Locate the cell with the specified text and output its [X, Y] center coordinate. 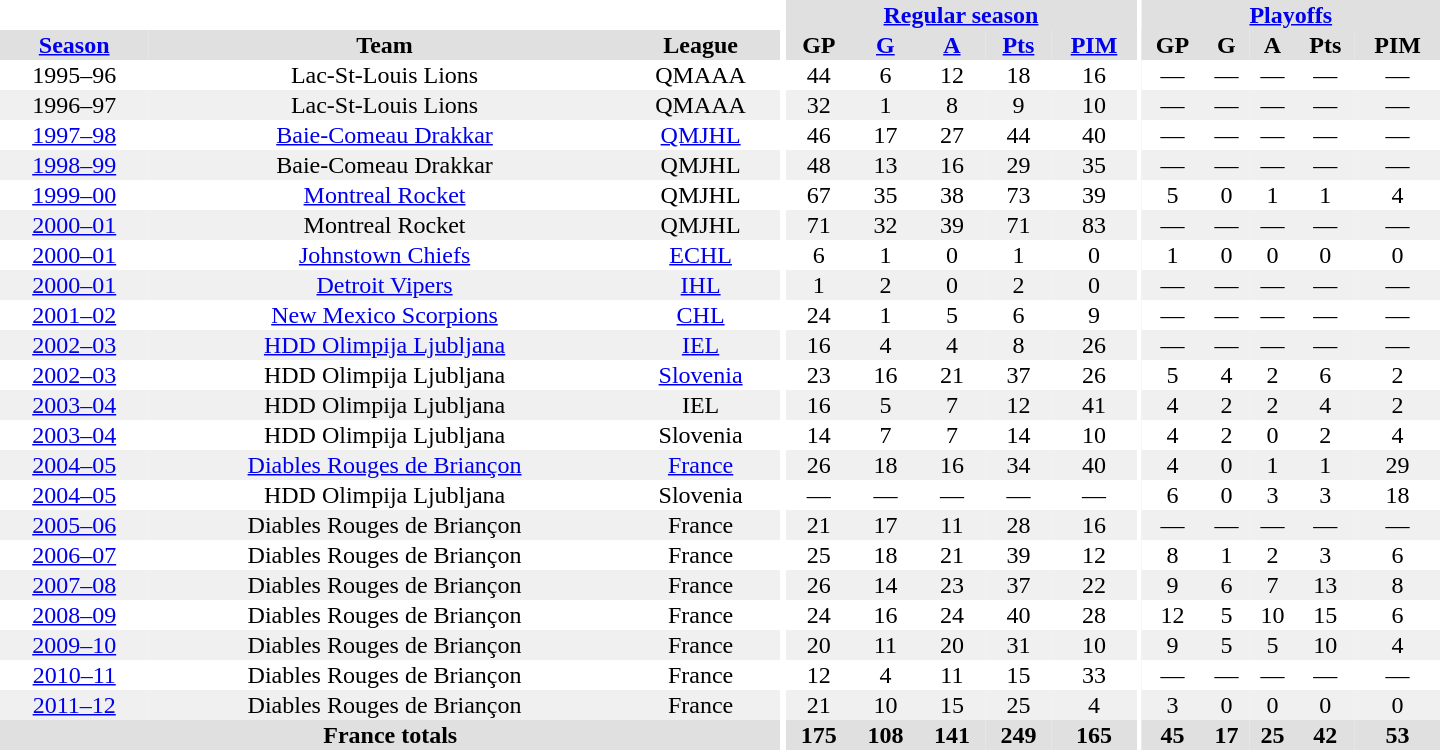
249 [1018, 735]
175 [820, 735]
New Mexico Scorpions [384, 315]
31 [1018, 645]
1999–00 [74, 195]
46 [820, 135]
Johnstown Chiefs [384, 255]
France totals [390, 735]
38 [952, 195]
22 [1094, 585]
2005–06 [74, 525]
1998–99 [74, 165]
108 [886, 735]
Season [74, 45]
2001–02 [74, 315]
ECHL [701, 255]
IHL [701, 285]
2011–12 [74, 705]
53 [1398, 735]
2010–11 [74, 675]
2008–09 [74, 615]
Regular season [962, 15]
73 [1018, 195]
CHL [701, 315]
165 [1094, 735]
1995–96 [74, 75]
141 [952, 735]
48 [820, 165]
Detroit Vipers [384, 285]
67 [820, 195]
Playoffs [1290, 15]
2009–10 [74, 645]
1996–97 [74, 105]
27 [952, 135]
83 [1094, 225]
45 [1172, 735]
1997–98 [74, 135]
33 [1094, 675]
41 [1094, 405]
League [701, 45]
2007–08 [74, 585]
2006–07 [74, 555]
42 [1325, 735]
Team [384, 45]
34 [1018, 465]
